Identify which cell holds the provided text, then report its (x, y) central coordinate. 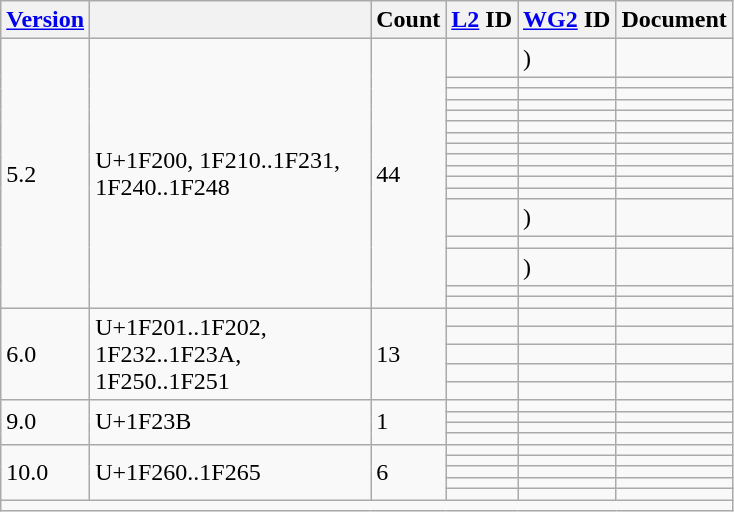
U+1F23B (230, 422)
6 (408, 472)
1 (408, 422)
L2 ID (482, 20)
10.0 (46, 472)
44 (408, 174)
U+1F201..1F202, 1F232..1F23A, 1F250..1F251 (230, 354)
Count (408, 20)
13 (408, 354)
U+1F200, 1F210..1F231, 1F240..1F248 (230, 174)
5.2 (46, 174)
WG2 ID (567, 20)
9.0 (46, 422)
6.0 (46, 354)
U+1F260..1F265 (230, 472)
Version (46, 20)
Document (674, 20)
